Return the [x, y] coordinate for the center point of the cell that contains the specified text.  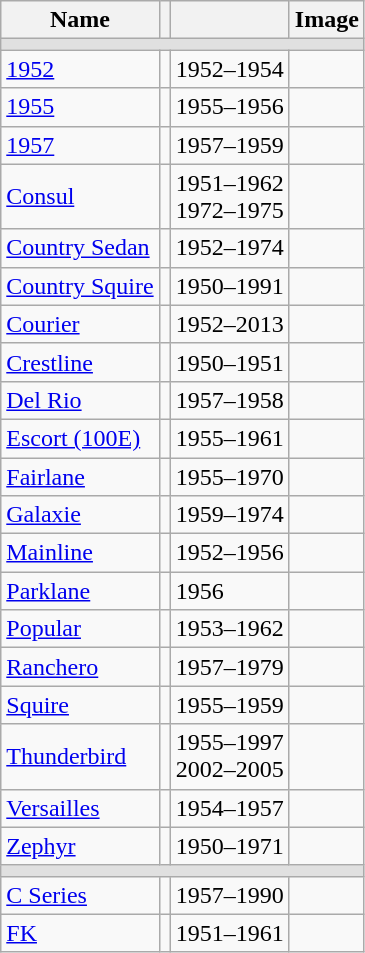
Popular [80, 629]
Image [326, 20]
1957–1959 [230, 145]
1955–1959 [230, 705]
Name [80, 20]
1957–1958 [230, 400]
1952 [80, 69]
1955–1997 2002–2005 [230, 756]
Mainline [80, 553]
Del Rio [80, 400]
1952–1974 [230, 248]
1952–1956 [230, 553]
1956 [230, 591]
Escort (100E) [80, 438]
1953–1962 [230, 629]
1955 [80, 107]
Consul [80, 196]
Country Squire [80, 286]
1950–1991 [230, 286]
Fairlane [80, 477]
1952–1954 [230, 69]
1950–1951 [230, 362]
1952–2013 [230, 324]
1955–1961 [230, 438]
Country Sedan [80, 248]
1955–1970 [230, 477]
1954–1957 [230, 808]
FK [80, 933]
1950–1971 [230, 846]
Thunderbird [80, 756]
1957 [80, 145]
Squire [80, 705]
1955–1956 [230, 107]
Crestline [80, 362]
Galaxie [80, 515]
Ranchero [80, 667]
Zephyr [80, 846]
1951–1961 [230, 933]
1959–1974 [230, 515]
C Series [80, 895]
Courier [80, 324]
1957–1990 [230, 895]
Versailles [80, 808]
1951–19621972–1975 [230, 196]
1957–1979 [230, 667]
Parklane [80, 591]
